Determine the (X, Y) coordinate at the center of the cell enclosing the given text.  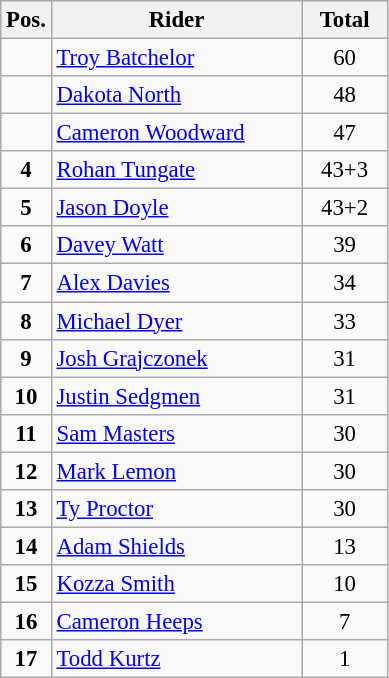
6 (26, 245)
Rider (176, 20)
12 (26, 471)
17 (26, 659)
Josh Grajczonek (176, 358)
48 (345, 95)
Rohan Tungate (176, 170)
16 (26, 621)
39 (345, 245)
Davey Watt (176, 245)
Mark Lemon (176, 471)
Kozza Smith (176, 584)
Adam Shields (176, 546)
5 (26, 208)
34 (345, 283)
14 (26, 546)
Sam Masters (176, 433)
Troy Batchelor (176, 58)
Cameron Woodward (176, 133)
11 (26, 433)
15 (26, 584)
47 (345, 133)
8 (26, 321)
Jason Doyle (176, 208)
Dakota North (176, 95)
4 (26, 170)
Total (345, 20)
43+2 (345, 208)
9 (26, 358)
Todd Kurtz (176, 659)
Michael Dyer (176, 321)
Ty Proctor (176, 509)
Cameron Heeps (176, 621)
33 (345, 321)
Justin Sedgmen (176, 396)
43+3 (345, 170)
Pos. (26, 20)
Alex Davies (176, 283)
60 (345, 58)
1 (345, 659)
